From the cell containing the given text, extract its center point as [x, y] coordinate. 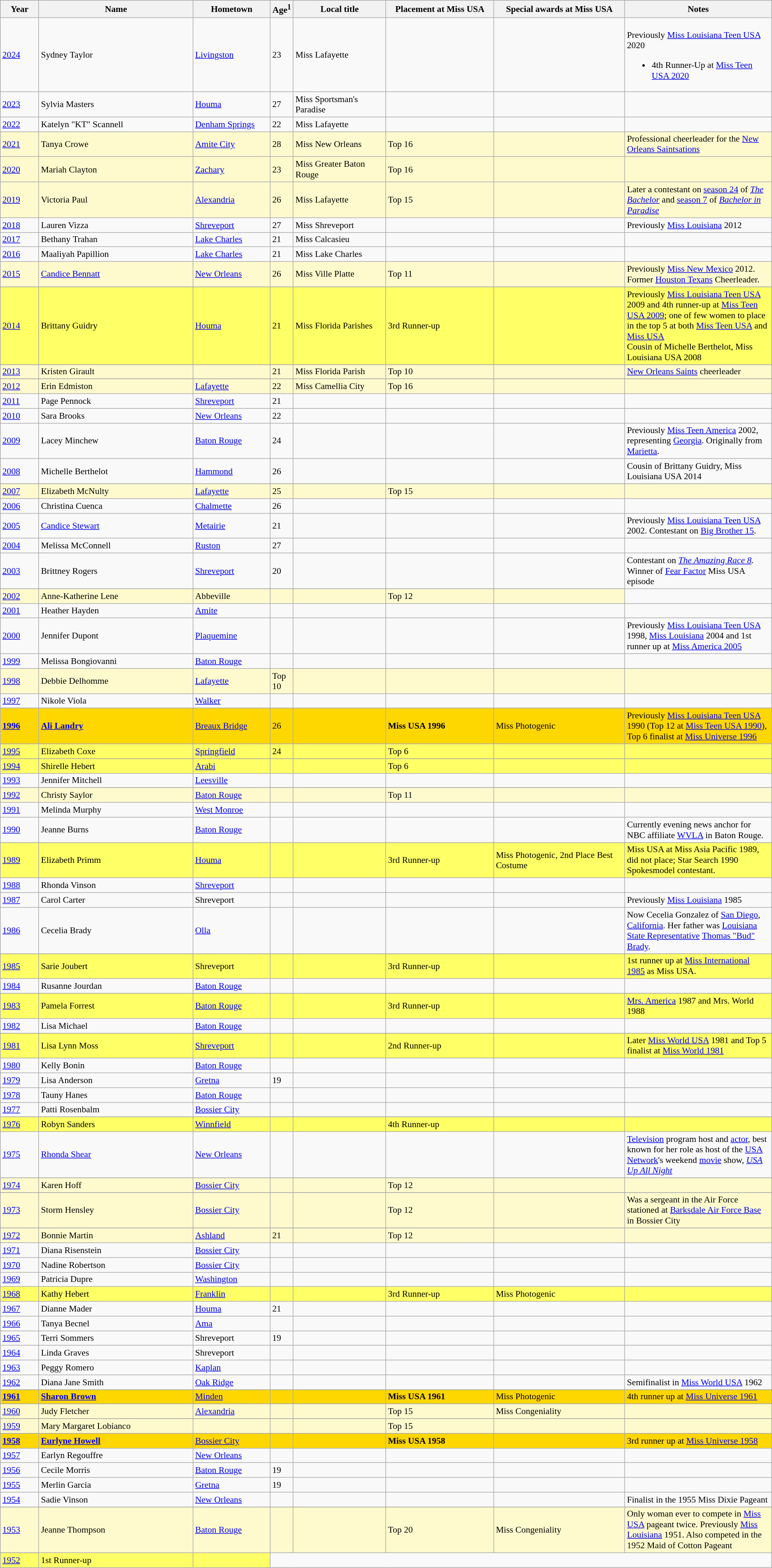
Metairie [231, 526]
1st Runner-up [116, 1561]
Diana Risenstein [116, 1250]
1959 [20, 1426]
1956 [20, 1470]
Brittany Guidry [116, 326]
1968 [20, 1294]
2017 [20, 240]
Carol Carter [116, 900]
Storm Hensley [116, 1210]
2013 [20, 372]
2007 [20, 492]
Nikole Viola [116, 701]
Amite City [231, 144]
Abbeville [231, 596]
Tauny Hanes [116, 1095]
Jennifer Mitchell [116, 781]
Livingston [231, 54]
Elizabeth Coxe [116, 751]
Name [116, 9]
1987 [20, 900]
Was a sergeant in the Air Force stationed at Barksdale Air Force Base in Bossier City [698, 1210]
Nadine Robertson [116, 1265]
Top 20 [440, 1530]
1997 [20, 701]
1970 [20, 1265]
Jeanne Burns [116, 830]
Lauren Vizza [116, 225]
1952 [20, 1561]
1975 [20, 1155]
1995 [20, 751]
2011 [20, 401]
28 [282, 144]
Heather Hayden [116, 611]
Only woman ever to compete in Miss USA pageant twice. Previously Miss Louisiana 1951. Also competed in the 1952 Maid of Cotton Pageant [698, 1530]
Previously Miss Louisiana 2012 [698, 225]
1989 [20, 860]
Miss Florida Parish [339, 372]
2024 [20, 54]
2009 [20, 441]
Previously Miss Teen America 2002, representing Georgia. Originally from Marietta. [698, 441]
Rusanne Jourdan [116, 986]
Franklin [231, 1294]
Chalmette [231, 506]
Rhonda Shear [116, 1155]
West Monroe [231, 810]
1993 [20, 781]
Plaquemine [231, 636]
1969 [20, 1280]
Bethany Trahan [116, 240]
Melinda Murphy [116, 810]
1988 [20, 885]
1963 [20, 1368]
Miss USA 1996 [440, 726]
Patti Rosenbalm [116, 1110]
Washington [231, 1280]
1982 [20, 1026]
2022 [20, 124]
2004 [20, 546]
Kaplan [231, 1368]
Mrs. America 1987 and Mrs. World 1988 [698, 1006]
Victoria Paul [116, 200]
Cecelia Brady [116, 930]
Zachary [231, 170]
Previously Miss Louisiana Teen USA 20204th Runner-Up at Miss Teen USA 2020 [698, 54]
Bonnie Martin [116, 1236]
1980 [20, 1066]
2001 [20, 611]
Later Miss World USA 1981 and Top 5 finalist at Miss World 1981 [698, 1046]
Semifinalist in Miss World USA 1962 [698, 1382]
Leesville [231, 781]
Age1 [282, 9]
Rhonda Vinson [116, 885]
Christina Cuenca [116, 506]
Later a contestant on season 24 of The Bachelor and season 7 of Bachelor in Paradise [698, 200]
Contestant on The Amazing Race 8. Winner of Fear Factor Miss USA episode [698, 571]
Oak Ridge [231, 1382]
1999 [20, 661]
Michelle Berthelot [116, 472]
Karen Hoff [116, 1185]
1976 [20, 1125]
Miss Shreveport [339, 225]
2000 [20, 636]
1986 [20, 930]
2018 [20, 225]
1991 [20, 810]
Kathy Hebert [116, 1294]
Finalist in the 1955 Miss Dixie Pageant [698, 1500]
Christy Saylor [116, 795]
Brittney Rogers [116, 571]
1994 [20, 766]
2021 [20, 144]
Ruston [231, 546]
Lisa Lynn Moss [116, 1046]
1973 [20, 1210]
Earlyn Regouffre [116, 1456]
2019 [20, 200]
Melissa McConnell [116, 546]
1977 [20, 1110]
1983 [20, 1006]
Ama [231, 1323]
2012 [20, 387]
1962 [20, 1382]
Miss Sportsman's Paradise [339, 105]
2006 [20, 506]
Year [20, 9]
2nd Runner-up [440, 1046]
1972 [20, 1236]
1992 [20, 795]
Currently evening news anchor for NBC affiliate WVLA in Baton Rouge. [698, 830]
Dianne Mader [116, 1309]
Mary Margaret Lobianco [116, 1426]
Previously Miss Louisiana Teen USA 2002. Contestant on Big Brother 15. [698, 526]
Local title [339, 9]
Candice Bennatt [116, 274]
2003 [20, 571]
Debbie Delhomme [116, 681]
2008 [20, 472]
1978 [20, 1095]
1964 [20, 1353]
1960 [20, 1412]
Pamela Forrest [116, 1006]
Anne-Katherine Lene [116, 596]
Terri Sommers [116, 1338]
Kelly Bonin [116, 1066]
Sarie Joubert [116, 967]
Sara Brooks [116, 416]
Elizabeth McNulty [116, 492]
Notes [698, 9]
Miss Florida Parishes [339, 326]
Sylvia Masters [116, 105]
Miss Camellia City [339, 387]
2002 [20, 596]
Hometown [231, 9]
Sadie Vinson [116, 1500]
Previously Miss Louisiana 1985 [698, 900]
Cecile Morris [116, 1470]
Olla [231, 930]
Springfield [231, 751]
Shirelle Hebert [116, 766]
Placement at Miss USA [440, 9]
1955 [20, 1485]
1979 [20, 1081]
Jennifer Dupont [116, 636]
2005 [20, 526]
Miss Photogenic, 2nd Place Best Costume [559, 860]
Kristen Girault [116, 372]
Walker [231, 701]
Miss USA 1961 [440, 1397]
Ali Landry [116, 726]
Television program host and actor, best known for her role as host of the USA Network's weekend movie show, USA Up All Night [698, 1155]
Miss Ville Platte [339, 274]
25 [282, 492]
1966 [20, 1323]
1954 [20, 1500]
2014 [20, 326]
Cousin of Brittany Guidry, Miss Louisiana USA 2014 [698, 472]
Elizabeth Primm [116, 860]
Melissa Bongiovanni [116, 661]
New Orleans Saints cheerleader [698, 372]
Sharon Brown [116, 1397]
Linda Graves [116, 1353]
Breaux Bridge [231, 726]
Amite [231, 611]
Minden [231, 1397]
1957 [20, 1456]
1965 [20, 1338]
Professional cheerleader for the New Orleans Saintsations [698, 144]
Arabi [231, 766]
1990 [20, 830]
Diana Jane Smith [116, 1382]
1967 [20, 1309]
3rd runner up at Miss Universe 1958 [698, 1441]
1st runner up at Miss International 1985 as Miss USA. [698, 967]
Maaliyah Papillion [116, 254]
1953 [20, 1530]
Patricia Dupre [116, 1280]
Special awards at Miss USA [559, 9]
Miss USA at Miss Asia Pacific 1989, did not place; Star Search 1990 Spokesmodel contestant. [698, 860]
Jeanne Thompson [116, 1530]
1984 [20, 986]
1971 [20, 1250]
Previously Miss New Mexico 2012. Former Houston Texans Cheerleader. [698, 274]
Tanya Becnel [116, 1323]
Judy Fletcher [116, 1412]
4th runner up at Miss Universe 1961 [698, 1397]
2015 [20, 274]
20 [282, 571]
Robyn Sanders [116, 1125]
Miss USA 1958 [440, 1441]
Mariah Clayton [116, 170]
2010 [20, 416]
Previously Miss Louisiana Teen USA 1990 (Top 12 at Miss Teen USA 1990), Top 6 finalist at Miss Universe 1996 [698, 726]
Page Pennock [116, 401]
Previously Miss Louisiana Teen USA 1998, Miss Louisiana 2004 and 1st runner up at Miss America 2005 [698, 636]
Peggy Romero [116, 1368]
2020 [20, 170]
1985 [20, 967]
Katelyn "KT" Scannell [116, 124]
Denham Springs [231, 124]
Lacey Minchew [116, 441]
2023 [20, 105]
Miss New Orleans [339, 144]
Winnfield [231, 1125]
1998 [20, 681]
Now Cecelia Gonzalez of San Diego, California. Her father was Louisiana State Representative Thomas "Bud" Brady. [698, 930]
1961 [20, 1397]
2016 [20, 254]
Sydney Taylor [116, 54]
Tanya Crowe [116, 144]
Lisa Anderson [116, 1081]
Candice Stewart [116, 526]
1974 [20, 1185]
Lisa Michael [116, 1026]
Miss Greater Baton Rouge [339, 170]
Ashland [231, 1236]
Miss Lake Charles [339, 254]
1981 [20, 1046]
4th Runner-up [440, 1125]
Erin Edmiston [116, 387]
Merlin Garcia [116, 1485]
1958 [20, 1441]
1996 [20, 726]
Hammond [231, 472]
Miss Calcasieu [339, 240]
Eurlyne Howell [116, 1441]
